Return [x, y] of the center of cell containing provided text 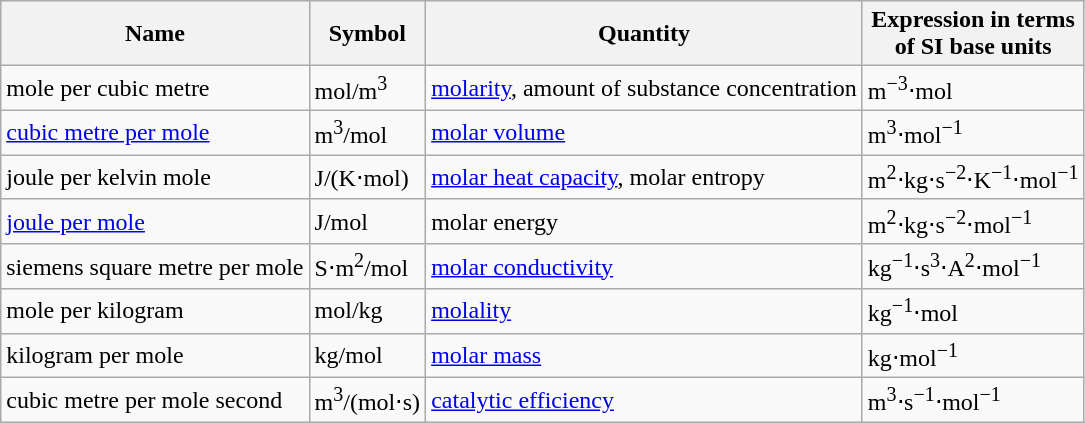
Expression in terms of SI base units [973, 34]
Symbol [368, 34]
kg−1⋅mol [973, 312]
J/(K⋅mol) [368, 178]
Name [155, 34]
m−3⋅mol [973, 88]
m2⋅kg⋅s−2⋅mol−1 [973, 222]
molar conductivity [644, 266]
cubic metre per mole second [155, 400]
cubic metre per mole [155, 132]
molality [644, 312]
catalytic efficiency [644, 400]
molar mass [644, 356]
mole per kilogram [155, 312]
molar energy [644, 222]
kg−1⋅s3⋅A2⋅mol−1 [973, 266]
kilogram per mole [155, 356]
S⋅m2/mol [368, 266]
kg⋅mol−1 [973, 356]
m3/(mol⋅s) [368, 400]
m3/mol [368, 132]
m3⋅s−1⋅mol−1 [973, 400]
joule per mole [155, 222]
Quantity [644, 34]
mol/m3 [368, 88]
molarity, amount of substance concentration [644, 88]
m3⋅mol−1 [973, 132]
mole per cubic metre [155, 88]
siemens square metre per mole [155, 266]
molar heat capacity, molar entropy [644, 178]
joule per kelvin mole [155, 178]
m2⋅kg⋅s−2⋅K−1⋅mol−1 [973, 178]
mol/kg [368, 312]
J/mol [368, 222]
molar volume [644, 132]
kg/mol [368, 356]
